Pinpoint the cell where the given text exists, returning its [x, y] midpoint coordinate. 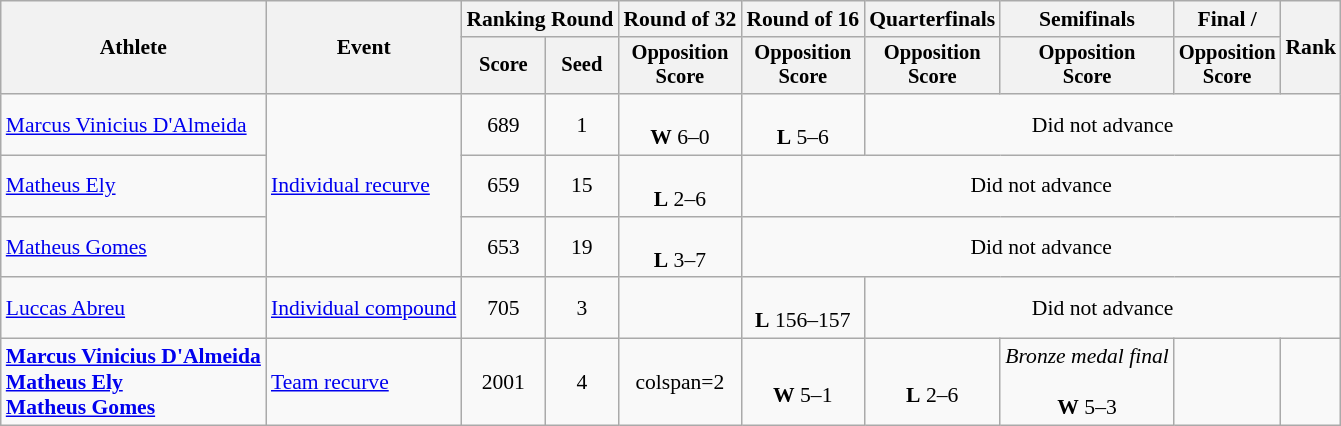
Final / [1228, 19]
705 [503, 308]
Luccas Abreu [134, 308]
Round of 32 [680, 19]
4 [582, 382]
Seed [582, 66]
Team recurve [364, 382]
Individual recurve [364, 186]
19 [582, 248]
Event [364, 48]
Rank [1310, 48]
653 [503, 248]
15 [582, 186]
659 [503, 186]
Marcus Vinicius D'Almeida [134, 124]
Matheus Ely [134, 186]
colspan=2 [680, 382]
W 5–1 [802, 382]
L 5–6 [802, 124]
689 [503, 124]
3 [582, 308]
Quarterfinals [932, 19]
Semifinals [1087, 19]
L 3–7 [680, 248]
L 156–157 [802, 308]
Marcus Vinicius D'AlmeidaMatheus ElyMatheus Gomes [134, 382]
1 [582, 124]
W 6–0 [680, 124]
Ranking Round [540, 19]
Bronze medal finalW 5–3 [1087, 382]
Matheus Gomes [134, 248]
Individual compound [364, 308]
Score [503, 66]
Athlete [134, 48]
Round of 16 [802, 19]
2001 [503, 382]
